Determine the [X, Y] coordinate at the center of the cell enclosing the given text.  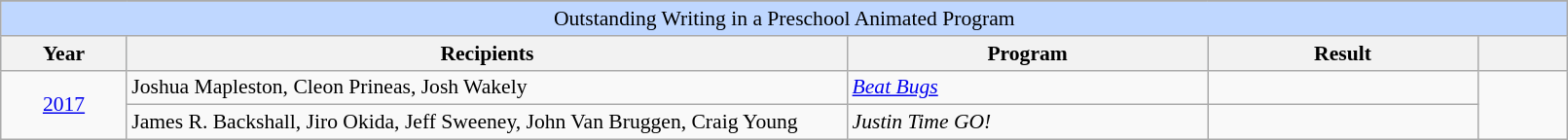
Outstanding Writing in a Preschool Animated Program [784, 18]
Year [64, 53]
Result [1343, 53]
2017 [64, 105]
Program [1028, 53]
Recipients [487, 53]
James R. Backshall, Jiro Okida, Jeff Sweeney, John Van Bruggen, Craig Young [487, 122]
Joshua Mapleston, Cleon Prineas, Josh Wakely [487, 87]
Beat Bugs [1028, 87]
Justin Time GO! [1028, 122]
